Pinpoint the cell where the given text exists, returning its (x, y) midpoint coordinate. 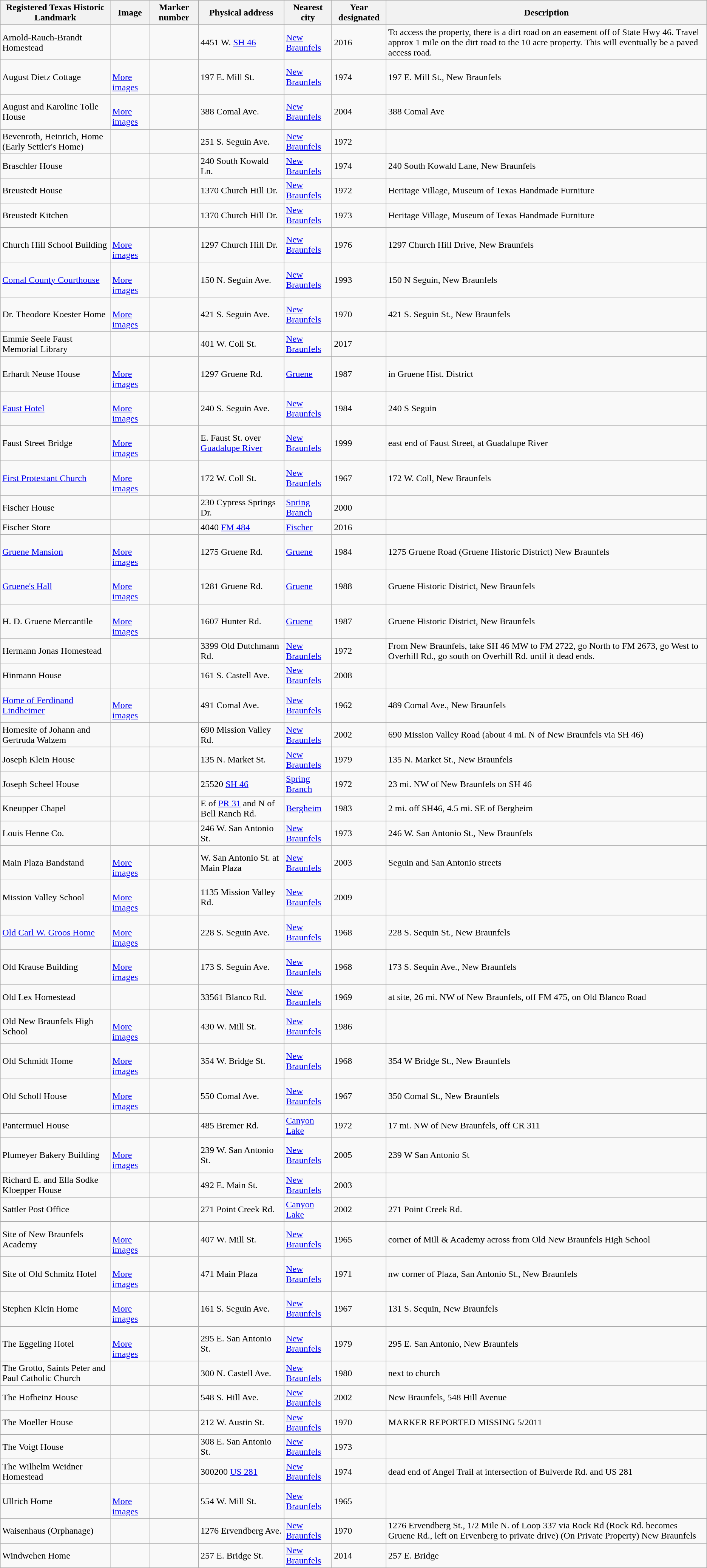
17 mi. NW of New Braunfels, off CR 311 (546, 1125)
2004 (359, 112)
1980 (359, 1373)
388 Comal Ave (546, 112)
246 W. San Antonio St. (241, 833)
251 S. Seguin Ave. (241, 141)
Waisenhaus (Orphanage) (55, 1531)
135 N. Market St. (241, 759)
Fischer Store (55, 527)
1971 (359, 1274)
421 S. Seguin St., New Braunfels (546, 314)
401 W. Coll St. (241, 344)
1983 (359, 808)
Joseph Klein House (55, 759)
295 E. San Antonio, New Braunfels (546, 1344)
240 S Seguin (546, 409)
1993 (359, 279)
240 S. Seguin Ave. (241, 409)
2000 (359, 508)
230 Cypress Springs Dr. (241, 508)
in Gruene Hist. District (546, 374)
300200 US 281 (241, 1471)
nw corner of Plaza, San Antonio St., New Braunfels (546, 1274)
1297 Church Hill Dr. (241, 245)
E. Faust St. over Guadalupe River (241, 443)
173 S. Seguin Ave. (241, 967)
W. San Antonio St. at Main Plaza (241, 863)
Year designated (359, 13)
Comal County Courthouse (55, 279)
150 N. Seguin Ave. (241, 279)
350 Comal St., New Braunfels (546, 1096)
388 Comal Ave. (241, 112)
1986 (359, 1026)
257 E. Bridge St. (241, 1555)
Faust Street Bridge (55, 443)
Site of New Braunfels Academy (55, 1239)
2005 (359, 1155)
August and Karoline Tolle House (55, 112)
197 E. Mill St., New Braunfels (546, 77)
E of PR 31 and N of Bell Ranch Rd. (241, 808)
239 W San Antonio St (546, 1155)
Gruene's Hall (55, 586)
Old Schmidt Home (55, 1061)
Fischer (308, 527)
33561 Blanco Rd. (241, 997)
430 W. Mill St. (241, 1026)
Homesite of Johann and Gertruda Walzem (55, 735)
1281 Gruene Rd. (241, 586)
690 Mission Valley Rd. (241, 735)
next to church (546, 1373)
Gruene Mansion (55, 552)
Dr. Theodore Koester Home (55, 314)
Nearest city (308, 13)
The Grotto, Saints Peter and Paul Catholic Church (55, 1373)
H. D. Gruene Mercantile (55, 621)
1988 (359, 586)
25520 SH 46 (241, 784)
1962 (359, 705)
dead end of Angel Trail at intersection of Bulverde Rd. and US 281 (546, 1471)
212 W. Austin St. (241, 1422)
1275 Gruene Road (Gruene Historic District) New Braunfels (546, 552)
239 W. San Antonio St. (241, 1155)
Description (546, 13)
492 E. Main St. (241, 1185)
491 Comal Ave. (241, 705)
The Voigt House (55, 1447)
Seguin and San Antonio streets (546, 863)
1969 (359, 997)
485 Bremer Rd. (241, 1125)
308 E. San Antonio St. (241, 1447)
Breustedt House (55, 190)
Plumeyer Bakery Building (55, 1155)
354 W Bridge St., New Braunfels (546, 1061)
Bergheim (308, 808)
The Wilhelm Weidner Homestead (55, 1471)
1607 Hunter Rd. (241, 621)
407 W. Mill St. (241, 1239)
Registered Texas Historic Landmark (55, 13)
Old New Braunfels High School (55, 1026)
2009 (359, 898)
295 E. San Antonio St. (241, 1344)
Faust Hotel (55, 409)
Old Carl W. Groos Home (55, 932)
161 S. Castell Ave. (241, 675)
2017 (359, 344)
Stephen Klein Home (55, 1309)
4451 W. SH 46 (241, 42)
Hinmann House (55, 675)
Site of Old Schmitz Hotel (55, 1274)
Church Hill School Building (55, 245)
Sattler Post Office (55, 1209)
Joseph Scheel House (55, 784)
1999 (359, 443)
228 S. Sequin St., New Braunfels (546, 932)
Arnold-Rauch-Brandt Homestead (55, 42)
1297 Church Hill Drive, New Braunfels (546, 245)
550 Comal Ave. (241, 1096)
The Moeller House (55, 1422)
1135 Mission Valley Rd. (241, 898)
Breustedt Kitchen (55, 215)
246 W. San Antonio St., New Braunfels (546, 833)
Mission Valley School (55, 898)
489 Comal Ave., New Braunfels (546, 705)
421 S. Seguin Ave. (241, 314)
1275 Gruene Rd. (241, 552)
Fischer House (55, 508)
3399 Old Dutchmann Rd. (241, 651)
135 N. Market St., New Braunfels (546, 759)
1297 Gruene Rd. (241, 374)
471 Main Plaza (241, 1274)
From New Braunfels, take SH 46 MW to FM 2722, go North to FM 2673, go West to Overhill Rd., go south on Overhill Rd. until it dead ends. (546, 651)
Bevenroth, Heinrich, Home (Early Settler's Home) (55, 141)
Image (130, 13)
August Dietz Cottage (55, 77)
First Protestant Church (55, 478)
at site, 26 mi. NW of New Braunfels, off FM 475, on Old Blanco Road (546, 997)
Hermann Jonas Homestead (55, 651)
The Hofheinz House (55, 1398)
corner of Mill & Academy across from Old New Braunfels High School (546, 1239)
150 N Seguin, New Braunfels (546, 279)
161 S. Seguin Ave. (241, 1309)
Pantermuel House (55, 1125)
Emmie Seele Faust Memorial Library (55, 344)
690 Mission Valley Road (about 4 mi. N of New Braunfels via SH 46) (546, 735)
172 W. Coll St. (241, 478)
Richard E. and Ella Sodke Kloepper House (55, 1185)
300 N. Castell Ave. (241, 1373)
257 E. Bridge (546, 1555)
Old Krause Building (55, 967)
4040 FM 484 (241, 527)
Old Scholl House (55, 1096)
Windwehen Home (55, 1555)
173 S. Sequin Ave., New Braunfels (546, 967)
240 South Kowald Lane, New Braunfels (546, 166)
Home of Ferdinand Lindheimer (55, 705)
2014 (359, 1555)
131 S. Sequin, New Braunfels (546, 1309)
Marker number (174, 13)
Old Lex Homestead (55, 997)
1976 (359, 245)
Erhardt Neuse House (55, 374)
The Eggeling Hotel (55, 1344)
Ullrich Home (55, 1501)
23 mi. NW of New Braunfels on SH 46 (546, 784)
Kneupper Chapel (55, 808)
240 South Kowald Ln. (241, 166)
MARKER REPORTED MISSING 5/2011 (546, 1422)
Main Plaza Bandstand (55, 863)
2008 (359, 675)
Braschler House (55, 166)
2 mi. off SH46, 4.5 mi. SE of Bergheim (546, 808)
1276 Ervendberg Ave. (241, 1531)
548 S. Hill Ave. (241, 1398)
Louis Henne Co. (55, 833)
New Braunfels, 548 Hill Avenue (546, 1398)
east end of Faust Street, at Guadalupe River (546, 443)
228 S. Seguin Ave. (241, 932)
Physical address (241, 13)
554 W. Mill St. (241, 1501)
354 W. Bridge St. (241, 1061)
172 W. Coll, New Braunfels (546, 478)
197 E. Mill St. (241, 77)
